Capture the cell that displays the provided text and extract its [x, y] central coordinate. 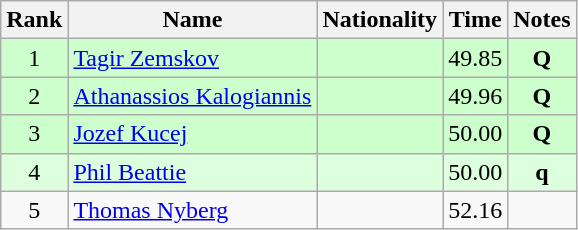
Thomas Nyberg [192, 210]
Rank [34, 20]
5 [34, 210]
4 [34, 172]
Name [192, 20]
Tagir Zemskov [192, 58]
49.96 [476, 96]
49.85 [476, 58]
Nationality [380, 20]
Athanassios Kalogiannis [192, 96]
52.16 [476, 210]
q [542, 172]
1 [34, 58]
Notes [542, 20]
3 [34, 134]
2 [34, 96]
Time [476, 20]
Jozef Kucej [192, 134]
Phil Beattie [192, 172]
